Return the (x, y) coordinate for the center point of the cell that contains the specified text.  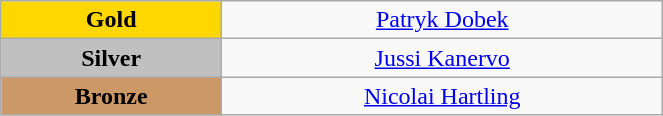
Silver (112, 58)
Nicolai Hartling (442, 96)
Patryk Dobek (442, 20)
Bronze (112, 96)
Gold (112, 20)
Jussi Kanervo (442, 58)
